Pinpoint the cell where the given text exists, returning its [x, y] midpoint coordinate. 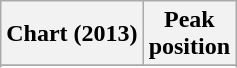
Chart (2013) [72, 34]
Peak position [189, 34]
